Detect which cell encompasses the target text, then output its [x, y] center coordinate. 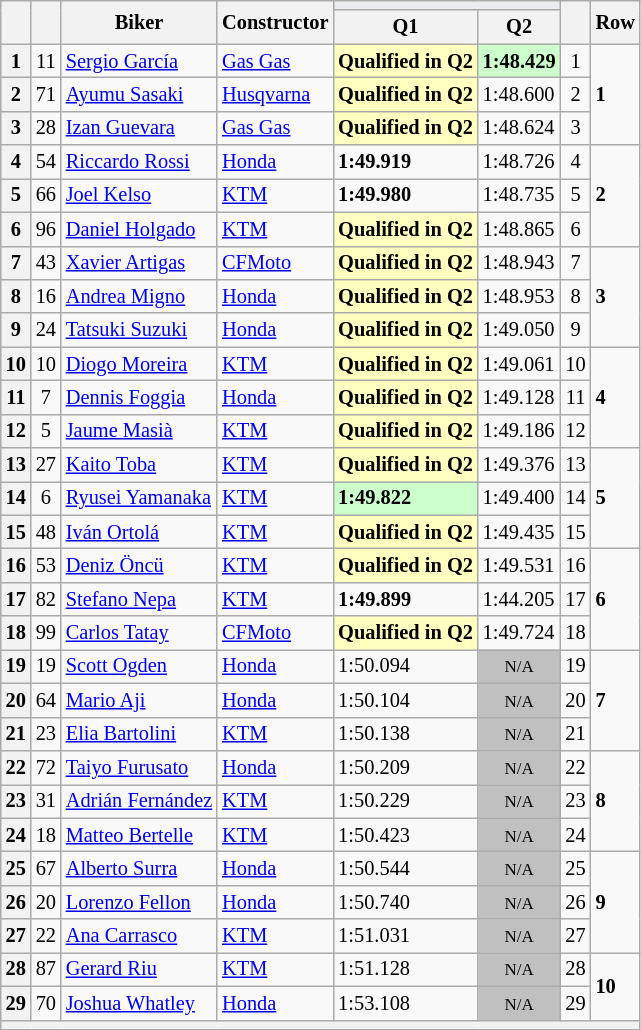
1:48.600 [520, 94]
53 [46, 565]
Scott Ogden [139, 666]
Husqvarna [275, 94]
64 [46, 700]
Joshua Whatley [139, 1003]
1:50.138 [405, 734]
Mario Aji [139, 700]
1:48.429 [520, 61]
Sergio García [139, 61]
1:53.108 [405, 1003]
Jaume Masià [139, 431]
Xavier Artigas [139, 263]
1:50.209 [405, 767]
Dennis Foggia [139, 397]
Biker [139, 22]
Ryusei Yamanaka [139, 498]
1:49.724 [520, 633]
1:50.544 [405, 868]
Matteo Bertelle [139, 835]
Tatsuki Suzuki [139, 330]
1:48.726 [520, 162]
48 [46, 532]
1:50.104 [405, 700]
72 [46, 767]
Adrián Fernández [139, 801]
1:48.953 [520, 296]
Izan Guevara [139, 128]
Ana Carrasco [139, 936]
1:49.435 [520, 532]
1:51.031 [405, 936]
67 [46, 868]
31 [46, 801]
Stefano Nepa [139, 599]
1:49.050 [520, 330]
Lorenzo Fellon [139, 902]
43 [46, 263]
Carlos Tatay [139, 633]
54 [46, 162]
Elia Bartolini [139, 734]
1:50.229 [405, 801]
1:49.899 [405, 599]
Andrea Migno [139, 296]
1:50.423 [405, 835]
Row [616, 22]
1:49.186 [520, 431]
1:48.735 [520, 195]
Alberto Surra [139, 868]
1:48.865 [520, 229]
1:49.822 [405, 498]
Q1 [405, 27]
Iván Ortolá [139, 532]
96 [46, 229]
1:49.531 [520, 565]
Diogo Moreira [139, 364]
71 [46, 94]
1:49.128 [520, 397]
Daniel Holgado [139, 229]
1:49.400 [520, 498]
82 [46, 599]
1:51.128 [405, 969]
66 [46, 195]
1:49.376 [520, 465]
1:44.205 [520, 599]
Ayumu Sasaki [139, 94]
Deniz Öncü [139, 565]
Taiyo Furusato [139, 767]
Gerard Riu [139, 969]
Constructor [275, 22]
1:49.061 [520, 364]
1:50.094 [405, 666]
Joel Kelso [139, 195]
70 [46, 1003]
Q2 [520, 27]
1:48.624 [520, 128]
1:48.943 [520, 263]
1:49.919 [405, 162]
Kaito Toba [139, 465]
Riccardo Rossi [139, 162]
99 [46, 633]
1:50.740 [405, 902]
87 [46, 969]
1:49.980 [405, 195]
